Locate the cell with the specified text and output its [x, y] center coordinate. 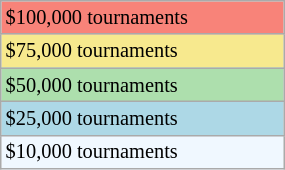
$10,000 tournaments [142, 152]
$100,000 tournaments [142, 17]
$25,000 tournaments [142, 118]
$50,000 tournaments [142, 85]
$75,000 tournaments [142, 51]
